Capture the cell that displays the provided text and extract its (X, Y) central coordinate. 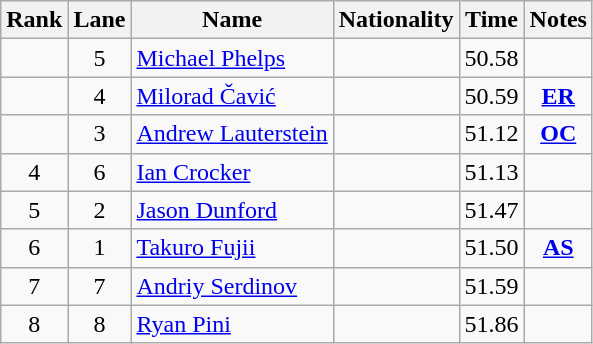
Ian Crocker (232, 172)
Takuro Fujii (232, 248)
51.50 (492, 248)
50.59 (492, 96)
2 (100, 210)
Nationality (396, 20)
Notes (558, 20)
Time (492, 20)
51.13 (492, 172)
Ryan Pini (232, 324)
51.86 (492, 324)
Lane (100, 20)
Michael Phelps (232, 58)
50.58 (492, 58)
Jason Dunford (232, 210)
51.47 (492, 210)
AS (558, 248)
ER (558, 96)
1 (100, 248)
3 (100, 134)
Name (232, 20)
51.12 (492, 134)
Andrew Lauterstein (232, 134)
Andriy Serdinov (232, 286)
Rank (34, 20)
Milorad Čavić (232, 96)
OC (558, 134)
51.59 (492, 286)
